From the cell containing the given text, extract its center point as (x, y) coordinate. 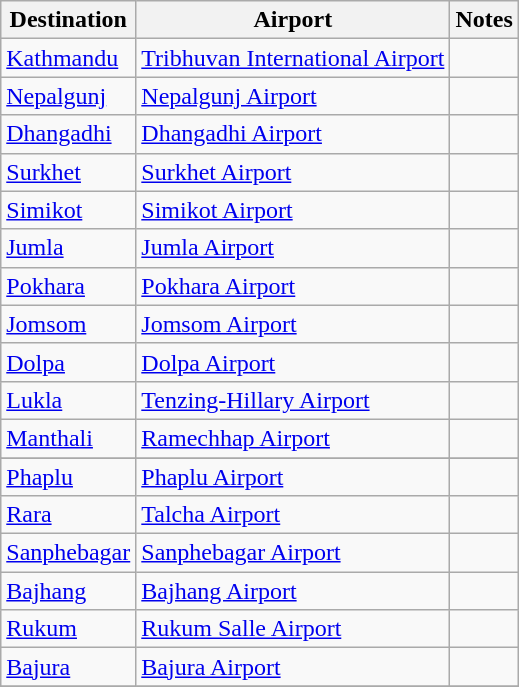
Phaplu Airport (293, 477)
Lukla (68, 400)
Kathmandu (68, 58)
Nepalgunj Airport (293, 96)
Surkhet Airport (293, 172)
Rukum Salle Airport (293, 629)
Phaplu (68, 477)
Jomsom (68, 324)
Surkhet (68, 172)
Talcha Airport (293, 515)
Dolpa Airport (293, 362)
Jomsom Airport (293, 324)
Dhangadhi (68, 134)
Pokhara Airport (293, 286)
Destination (68, 20)
Pokhara (68, 286)
Bajhang Airport (293, 591)
Rukum (68, 629)
Sanphebagar Airport (293, 553)
Bajura Airport (293, 667)
Rara (68, 515)
Nepalgunj (68, 96)
Dhangadhi Airport (293, 134)
Simikot Airport (293, 210)
Manthali (68, 438)
Notes (484, 20)
Simikot (68, 210)
Sanphebagar (68, 553)
Bajura (68, 667)
Bajhang (68, 591)
Jumla (68, 248)
Tribhuvan International Airport (293, 58)
Ramechhap Airport (293, 438)
Dolpa (68, 362)
Airport (293, 20)
Tenzing-Hillary Airport (293, 400)
Jumla Airport (293, 248)
